Scan for the cell matching the given text and deliver its (x, y) coordinate at center. 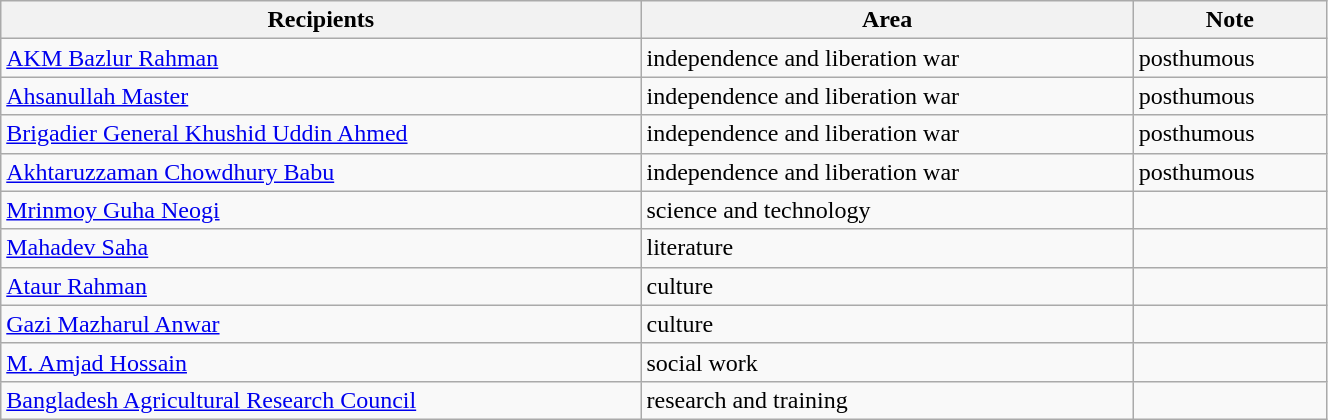
Note (1230, 20)
social work (887, 362)
Brigadier General Khushid Uddin Ahmed (321, 134)
Mahadev Saha (321, 248)
research and training (887, 400)
Akhtaruzzaman Chowdhury Babu (321, 172)
Mrinmoy Guha Neogi (321, 210)
Ataur Rahman (321, 286)
literature (887, 248)
science and technology (887, 210)
Ahsanullah Master (321, 96)
Bangladesh Agricultural Research Council (321, 400)
M. Amjad Hossain (321, 362)
AKM Bazlur Rahman (321, 58)
Gazi Mazharul Anwar (321, 324)
Recipients (321, 20)
Area (887, 20)
